Output the [x, y] coordinate of the center of the cell containing the given text.  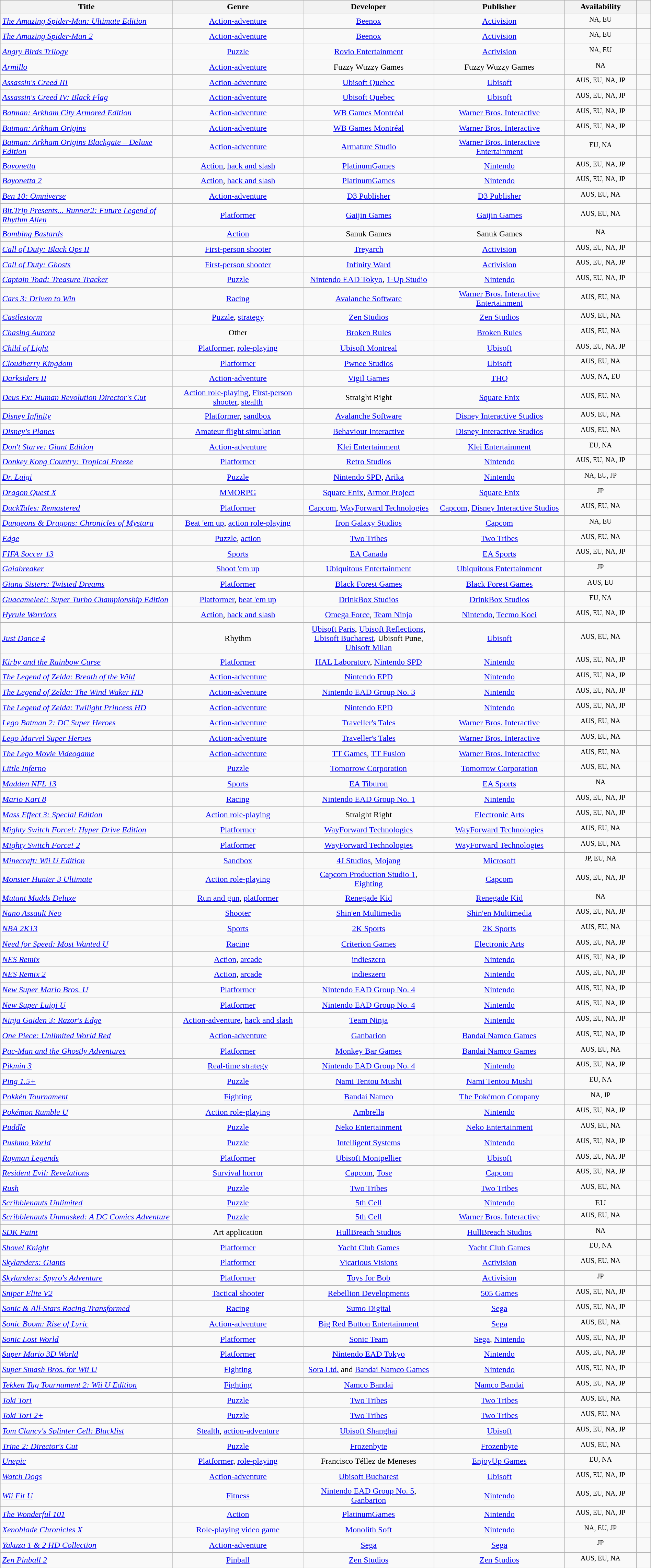
Ambrella [369, 1112]
Intelligent Systems [369, 1143]
EA Canada [369, 554]
NES Remix [87, 959]
Captain Toad: Treasure Tracker [87, 280]
Call of Duty: Black Ops II [87, 249]
Call of Duty: Ghosts [87, 264]
EU [601, 1203]
Guacamelee!: Super Turbo Championship Edition [87, 600]
Nintendo, Tecmo Koei [499, 615]
Platformer, sandbox [238, 416]
Rebellion Developments [369, 1294]
Deus Ex: Human Revolution Director's Cut [87, 397]
Skylanders: Giants [87, 1263]
DuckTales: Remastered [87, 508]
Mario Kart 8 [87, 799]
Microsoft [499, 861]
Disney's Planes [87, 432]
Nintendo EAD Group No. 3 [369, 692]
Square Enix, Armor Project [369, 493]
Donkey Kong Country: Tropical Freeze [87, 462]
Sonic Lost World [87, 1339]
The Pokémon Company [499, 1097]
The Legend of Zelda: The Wind Waker HD [87, 692]
4J Studios, Mojang [369, 861]
Pokémon Rumble U [87, 1112]
Zen Pinball 2 [87, 1560]
Scribblenauts Unmasked: A DC Comics Adventure [87, 1217]
Monolith Soft [369, 1530]
Shovel Knight [87, 1248]
SDK Paint [87, 1232]
Sora Ltd. and Bandai Namco Games [369, 1370]
Sonic & All-Stars Racing Transformed [87, 1309]
Tom Clancy's Splinter Cell: Blacklist [87, 1431]
Need for Speed: Most Wanted U [87, 944]
Art application [238, 1232]
Ben 10: Omniverse [87, 196]
Shoot 'em up [238, 569]
Pinball [238, 1560]
505 Games [499, 1294]
Cloudberry Kingdom [87, 363]
Capcom, Tose [369, 1173]
Bayonetta 2 [87, 181]
Lego Batman 2: DC Super Heroes [87, 723]
Batman: Arkham Origins Blackgate – Deluxe Edition [87, 147]
Genre [238, 7]
Sandbox [238, 861]
Ubisoft Montpellier [369, 1158]
Francisco Téllez de Meneses [369, 1462]
TT Games, TT Fusion [369, 753]
Ganbarion [369, 1035]
Sonic Team [369, 1339]
Criterion Games [369, 944]
Puzzle, strategy [238, 317]
Pwnee Studios [369, 363]
Behaviour Interactive [369, 432]
Developer [369, 7]
Iron Galaxy Studios [369, 523]
Hyrule Warriors [87, 615]
Rhythm [238, 638]
Dr. Luigi [87, 477]
Batman: Arkham Origins [87, 128]
Capcom Production Studio 1, Eighting [369, 879]
Tactical shooter [238, 1294]
AUS, EU [601, 584]
Sonic Boom: Rise of Lyric [87, 1324]
Rovio Entertainment [369, 51]
Bandai Namco [369, 1097]
Assassin's Creed III [87, 82]
Dragon Quest X [87, 493]
Don't Starve: Giant Edition [87, 447]
Bombing Bastards [87, 234]
Nano Assault Neo [87, 913]
Ubisoft Bucharest [369, 1477]
Real-time strategy [238, 1066]
Treyarch [369, 249]
Shooter [238, 913]
Capcom, WayForward Technologies [369, 508]
MMORPG [238, 493]
The Amazing Spider-Man: Ultimate Edition [87, 21]
Mutant Mudds Deluxe [87, 898]
Availability [601, 7]
Retro Studios [369, 462]
Dungeons & Dragons: Chronicles of Mystara [87, 523]
Nintendo EAD Tokyo, 1-Up Studio [369, 280]
Action-adventure, hack and slash [238, 1020]
Cars 3: Driven to Win [87, 299]
Rush [87, 1189]
Super Smash Bros. for Wii U [87, 1370]
Darksiders II [87, 379]
Minecraft: Wii U Edition [87, 861]
Run and gun, platformer [238, 898]
Monster Hunter 3 Ultimate [87, 879]
NBA 2K13 [87, 928]
Giana Sisters: Twisted Dreams [87, 584]
Survival horror [238, 1173]
Role-playing video game [238, 1530]
Amateur flight simulation [238, 432]
Sniper Elite V2 [87, 1294]
Gaiabreaker [87, 569]
Toys for Bob [369, 1278]
Other [238, 333]
The Wonderful 101 [87, 1514]
Nintendo EAD Group No. 5, Ganbarion [369, 1495]
Mass Effect 3: Special Edition [87, 815]
Lego Marvel Super Heroes [87, 738]
Just Dance 4 [87, 638]
Pushmo World [87, 1143]
Armature Studio [369, 147]
Bayonetta [87, 165]
Mighty Switch Force! 2 [87, 845]
Tekken Tag Tournament 2: Wii U Edition [87, 1385]
Capcom, Disney Interactive Studios [499, 508]
Stealth, action-adventure [238, 1431]
Toki Tori [87, 1401]
Pac-Man and the Ghostly Adventures [87, 1051]
Action role-playing, First-person shooter, stealth [238, 397]
New Super Luigi U [87, 1005]
HAL Laboratory, Nintendo SPD [369, 662]
Platformer, beat 'em up [238, 600]
Title [87, 7]
Rayman Legends [87, 1158]
Assassin's Creed IV: Black Flag [87, 97]
Little Inferno [87, 769]
Sumo Digital [369, 1309]
Fitness [238, 1495]
One Piece: Unlimited World Red [87, 1035]
Pokkén Tournament [87, 1097]
NES Remix 2 [87, 974]
Bit.Trip Presents... Runner2: Future Legend of Rhythm Alien [87, 215]
Monkey Bar Games [369, 1051]
Puddle [87, 1127]
Watch Dogs [87, 1477]
Child of Light [87, 348]
Super Mario 3D World [87, 1355]
The Legend of Zelda: Breath of the Wild [87, 677]
Team Ninja [369, 1020]
Vicarious Visions [369, 1263]
Ubisoft Montreal [369, 348]
Publisher [499, 7]
Unepic [87, 1462]
Ubisoft Paris, Ubisoft Reflections, Ubisoft Bucharest, Ubisoft Pune, Ubisoft Milan [369, 638]
Nintendo EAD Group No. 1 [369, 799]
Vigil Games [369, 379]
Trine 2: Director's Cut [87, 1446]
Resident Evil: Revelations [87, 1173]
Big Red Button Entertainment [369, 1324]
Pikmin 3 [87, 1066]
Chasing Aurora [87, 333]
THQ [499, 379]
Xenoblade Chronicles X [87, 1530]
Ubisoft Shanghai [369, 1431]
Yakuza 1 & 2 HD Collection [87, 1545]
The Lego Movie Videogame [87, 753]
Armillo [87, 67]
Skylanders: Spyro's Adventure [87, 1278]
New Super Mario Bros. U [87, 990]
NA, JP [601, 1097]
Sega, Nintendo [499, 1339]
Toki Tori 2+ [87, 1416]
EnjoyUp Games [499, 1462]
Ping 1.5+ [87, 1081]
EA Tiburon [369, 784]
Nintendo EAD Tokyo [369, 1355]
Infinity Ward [369, 264]
Batman: Arkham City Armored Edition [87, 113]
FIFA Soccer 13 [87, 554]
AUS, NA, EU [601, 379]
Puzzle, action [238, 539]
Mighty Switch Force!: Hyper Drive Edition [87, 830]
Scribblenauts Unlimited [87, 1203]
The Legend of Zelda: Twilight Princess HD [87, 707]
Nintendo SPD, Arika [369, 477]
Kirby and the Rainbow Curse [87, 662]
Edge [87, 539]
Wii Fit U [87, 1495]
Madden NFL 13 [87, 784]
Beat 'em up, action role-playing [238, 523]
Angry Birds Trilogy [87, 51]
The Amazing Spider-Man 2 [87, 36]
Disney Infinity [87, 416]
Ninja Gaiden 3: Razor's Edge [87, 1020]
JP, EU, NA [601, 861]
Castlestorm [87, 317]
Omega Force, Team Ninja [369, 615]
